Detect which cell encompasses the target text, then output its [X, Y] center coordinate. 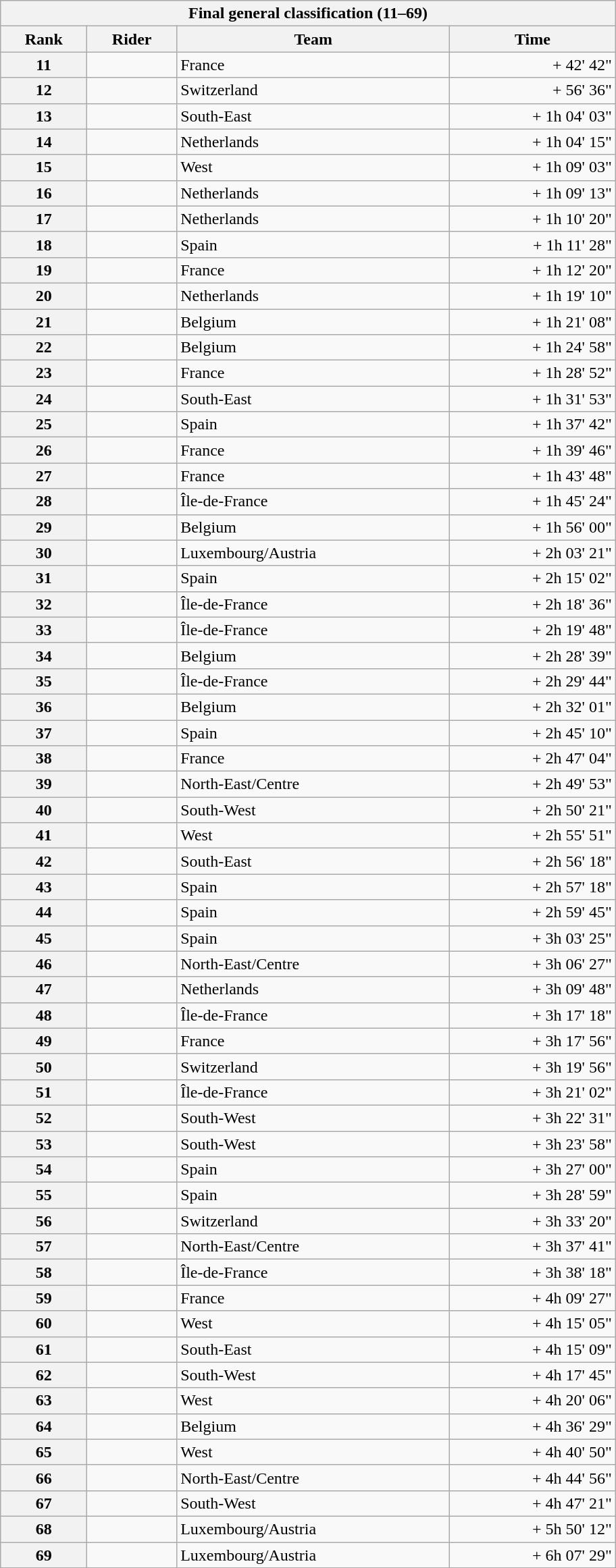
+ 4h 17' 45" [532, 1375]
41 [44, 836]
36 [44, 707]
62 [44, 1375]
+ 3h 38' 18" [532, 1272]
+ 3h 19' 56" [532, 1066]
12 [44, 90]
46 [44, 964]
+ 2h 50' 21" [532, 810]
+ 4h 47' 21" [532, 1503]
+ 1h 11' 28" [532, 244]
45 [44, 938]
+ 1h 45' 24" [532, 502]
43 [44, 887]
+ 4h 15' 05" [532, 1324]
Rank [44, 39]
+ 2h 55' 51" [532, 836]
+ 2h 29' 44" [532, 681]
37 [44, 732]
+ 1h 04' 03" [532, 116]
+ 2h 28' 39" [532, 655]
64 [44, 1426]
+ 1h 37' 42" [532, 425]
38 [44, 759]
+ 5h 50' 12" [532, 1529]
+ 2h 57' 18" [532, 887]
+ 3h 27' 00" [532, 1170]
55 [44, 1195]
26 [44, 450]
47 [44, 990]
18 [44, 244]
+ 1h 21' 08" [532, 322]
65 [44, 1452]
27 [44, 476]
+ 4h 15' 09" [532, 1349]
+ 2h 15' 02" [532, 578]
51 [44, 1092]
30 [44, 553]
20 [44, 296]
54 [44, 1170]
53 [44, 1144]
+ 1h 09' 03" [532, 167]
56 [44, 1221]
35 [44, 681]
40 [44, 810]
48 [44, 1015]
57 [44, 1247]
+ 2h 03' 21" [532, 553]
68 [44, 1529]
+ 1h 28' 52" [532, 373]
+ 2h 45' 10" [532, 732]
+ 1h 19' 10" [532, 296]
15 [44, 167]
+ 2h 56' 18" [532, 861]
+ 4h 09' 27" [532, 1298]
+ 42' 42" [532, 65]
52 [44, 1118]
+ 1h 43' 48" [532, 476]
61 [44, 1349]
69 [44, 1555]
+ 2h 59' 45" [532, 913]
+ 3h 21' 02" [532, 1092]
+ 3h 17' 18" [532, 1015]
33 [44, 630]
13 [44, 116]
+ 1h 39' 46" [532, 450]
23 [44, 373]
11 [44, 65]
16 [44, 193]
+ 3h 03' 25" [532, 938]
+ 3h 33' 20" [532, 1221]
Time [532, 39]
17 [44, 219]
Team [313, 39]
63 [44, 1401]
31 [44, 578]
+ 2h 18' 36" [532, 604]
44 [44, 913]
19 [44, 270]
+ 1h 10' 20" [532, 219]
+ 3h 23' 58" [532, 1144]
+ 56' 36" [532, 90]
+ 1h 24' 58" [532, 348]
+ 2h 19' 48" [532, 630]
32 [44, 604]
28 [44, 502]
+ 3h 17' 56" [532, 1041]
+ 2h 49' 53" [532, 784]
58 [44, 1272]
42 [44, 861]
49 [44, 1041]
+ 4h 40' 50" [532, 1452]
14 [44, 142]
+ 3h 06' 27" [532, 964]
67 [44, 1503]
+ 3h 28' 59" [532, 1195]
+ 1h 12' 20" [532, 270]
24 [44, 399]
+ 4h 44' 56" [532, 1478]
39 [44, 784]
+ 3h 09' 48" [532, 990]
21 [44, 322]
+ 1h 31' 53" [532, 399]
+ 6h 07' 29" [532, 1555]
25 [44, 425]
+ 2h 32' 01" [532, 707]
Final general classification (11–69) [308, 13]
60 [44, 1324]
50 [44, 1066]
66 [44, 1478]
+ 2h 47' 04" [532, 759]
+ 3h 22' 31" [532, 1118]
Rider [132, 39]
+ 3h 37' 41" [532, 1247]
+ 4h 36' 29" [532, 1426]
+ 1h 09' 13" [532, 193]
+ 1h 56' 00" [532, 527]
29 [44, 527]
22 [44, 348]
34 [44, 655]
+ 1h 04' 15" [532, 142]
59 [44, 1298]
+ 4h 20' 06" [532, 1401]
